Provide the [x, y] coordinate of the cell's center where the given text is located.  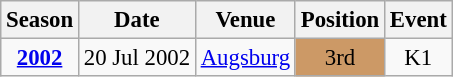
Augsburg [245, 58]
Season [40, 20]
Position [340, 20]
20 Jul 2002 [136, 58]
3rd [340, 58]
2002 [40, 58]
K1 [419, 58]
Event [419, 20]
Date [136, 20]
Venue [245, 20]
